Capture the cell that displays the provided text and extract its (x, y) central coordinate. 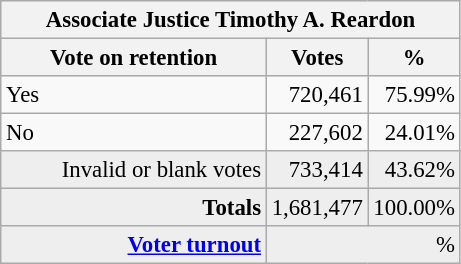
24.01% (414, 133)
100.00% (414, 208)
Votes (317, 58)
Yes (134, 95)
733,414 (317, 170)
720,461 (317, 95)
No (134, 133)
Vote on retention (134, 58)
Associate Justice Timothy A. Reardon (231, 20)
75.99% (414, 95)
Totals (134, 208)
227,602 (317, 133)
Voter turnout (134, 245)
1,681,477 (317, 208)
43.62% (414, 170)
Invalid or blank votes (134, 170)
